Locate the cell with the specified text and output its (X, Y) center coordinate. 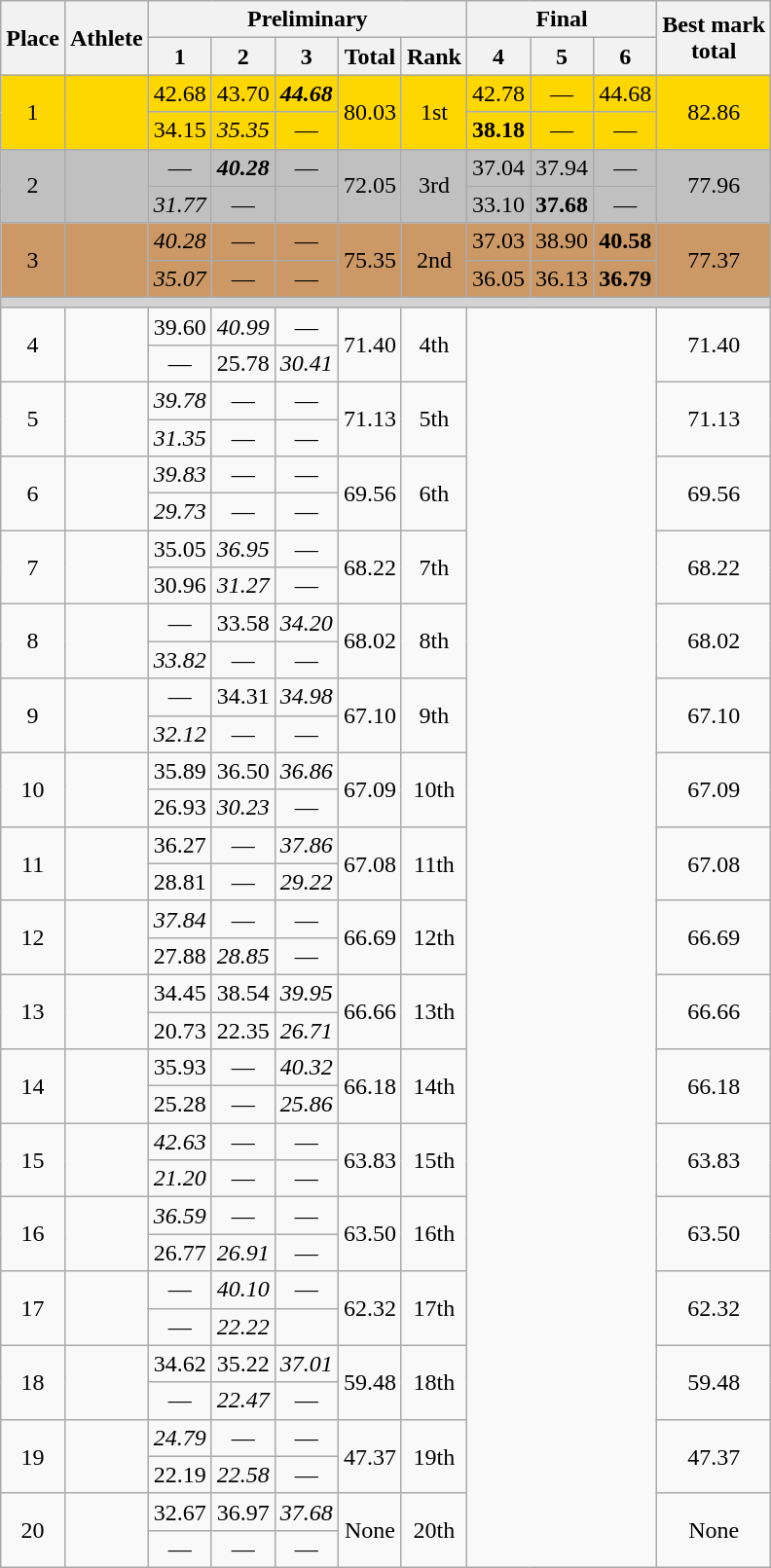
37.03 (498, 241)
77.37 (715, 260)
14 (33, 1086)
22.19 (179, 1475)
Place (33, 38)
7 (33, 567)
26.71 (306, 1031)
35.89 (179, 771)
19 (33, 1456)
16 (33, 1234)
3rd (434, 186)
43.70 (243, 93)
8 (33, 641)
4th (434, 345)
37.01 (306, 1364)
40.99 (243, 326)
38.54 (243, 993)
37.94 (563, 167)
36.27 (179, 845)
36.05 (498, 278)
36.97 (243, 1512)
17th (434, 1308)
27.88 (179, 956)
35.35 (243, 130)
15 (33, 1160)
26.91 (243, 1253)
34.15 (179, 130)
34.45 (179, 993)
36.79 (625, 278)
18 (33, 1382)
82.86 (715, 112)
39.83 (179, 475)
42.78 (498, 93)
13 (33, 1011)
75.35 (370, 260)
26.93 (179, 808)
34.62 (179, 1364)
30.41 (306, 363)
25.78 (243, 363)
77.96 (715, 186)
25.28 (179, 1105)
17 (33, 1308)
9 (33, 715)
39.60 (179, 326)
30.96 (179, 586)
7th (434, 567)
22.35 (243, 1031)
20th (434, 1530)
6th (434, 493)
42.68 (179, 93)
13th (434, 1011)
36.59 (179, 1216)
2nd (434, 260)
14th (434, 1086)
26.77 (179, 1253)
33.10 (498, 204)
29.73 (179, 512)
8th (434, 641)
22.47 (243, 1401)
19th (434, 1456)
1st (434, 112)
80.03 (370, 112)
20 (33, 1530)
40.58 (625, 241)
28.85 (243, 956)
33.82 (179, 660)
Total (370, 56)
18th (434, 1382)
Best mark total (715, 38)
38.18 (498, 130)
Preliminary (308, 19)
Rank (434, 56)
39.95 (306, 993)
37.04 (498, 167)
37.84 (179, 919)
16th (434, 1234)
35.22 (243, 1364)
40.10 (243, 1290)
10th (434, 789)
Final (563, 19)
34.20 (306, 623)
32.67 (179, 1512)
42.63 (179, 1142)
15th (434, 1160)
31.77 (179, 204)
31.27 (243, 586)
11th (434, 863)
25.86 (306, 1105)
9th (434, 715)
37.86 (306, 845)
24.79 (179, 1438)
36.50 (243, 771)
30.23 (243, 808)
21.20 (179, 1179)
12 (33, 937)
36.13 (563, 278)
34.98 (306, 697)
32.12 (179, 734)
20.73 (179, 1031)
36.95 (243, 549)
29.22 (306, 882)
35.05 (179, 549)
Athlete (106, 38)
72.05 (370, 186)
34.31 (243, 697)
5th (434, 419)
33.58 (243, 623)
36.86 (306, 771)
35.93 (179, 1068)
35.07 (179, 278)
22.22 (243, 1327)
40.32 (306, 1068)
39.78 (179, 400)
12th (434, 937)
28.81 (179, 882)
38.90 (563, 241)
11 (33, 863)
22.58 (243, 1475)
10 (33, 789)
31.35 (179, 437)
